Provide the [X, Y] coordinate of the cell's center where the given text is located.  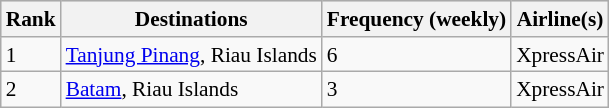
Rank [31, 19]
3 [416, 90]
6 [416, 55]
Airline(s) [560, 19]
Tanjung Pinang, Riau Islands [192, 55]
Destinations [192, 19]
1 [31, 55]
2 [31, 90]
Batam, Riau Islands [192, 90]
Frequency (weekly) [416, 19]
